Detect which cell encompasses the target text, then output its [x, y] center coordinate. 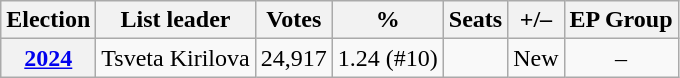
– [621, 58]
1.24 (#10) [388, 58]
+/– [536, 20]
EP Group [621, 20]
Election [48, 20]
2024 [48, 58]
Tsveta Kirilova [176, 58]
% [388, 20]
New [536, 58]
Votes [294, 20]
24,917 [294, 58]
Seats [475, 20]
List leader [176, 20]
